Extract the [X, Y] coordinate from the center of the cell holding the provided text.  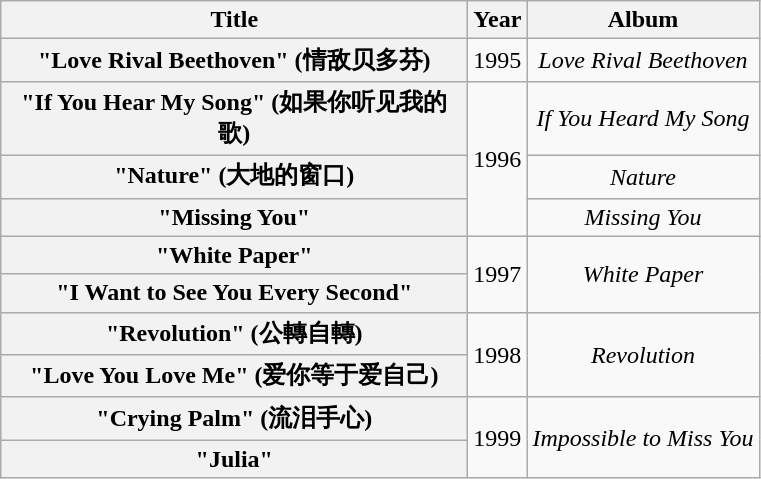
Revolution [643, 354]
"I Want to See You Every Second" [234, 293]
1998 [498, 354]
"Crying Palm" (流泪手心) [234, 418]
1996 [498, 158]
"If You Hear My Song" (如果你听见我的歌) [234, 118]
Album [643, 20]
Nature [643, 176]
"Julia" [234, 459]
Impossible to Miss You [643, 438]
"Love Rival Beethoven" (情敌贝多芬) [234, 60]
"Missing You" [234, 217]
1997 [498, 274]
Title [234, 20]
Missing You [643, 217]
Year [498, 20]
"Nature" (大地的窗口) [234, 176]
1999 [498, 438]
"Revolution" (公轉自轉) [234, 334]
If You Heard My Song [643, 118]
"Love You Love Me" (爱你等于爱自己) [234, 376]
Love Rival Beethoven [643, 60]
1995 [498, 60]
White Paper [643, 274]
"White Paper" [234, 255]
